Capture the cell that displays the provided text and extract its [X, Y] central coordinate. 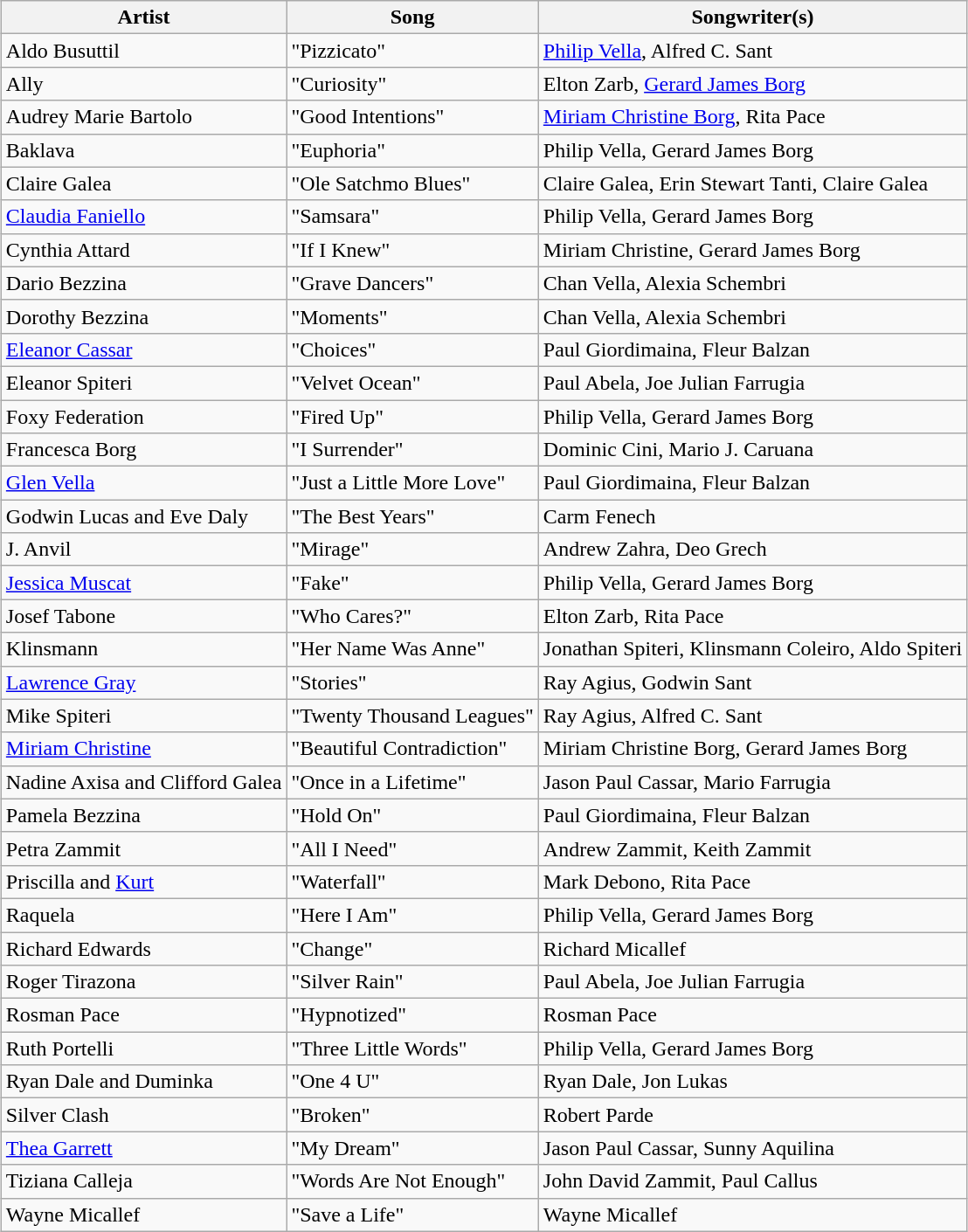
"Fake" [412, 583]
Francesca Borg [143, 450]
Ray Agius, Alfred C. Sant [752, 716]
Richard Micallef [752, 948]
"Hold On" [412, 815]
Miriam Christine [143, 749]
"Broken" [412, 1115]
Richard Edwards [143, 948]
Audrey Marie Bartolo [143, 117]
Klinsmann [143, 649]
"Samsara" [412, 217]
Aldo Busuttil [143, 51]
"Pizzicato" [412, 51]
Thea Garrett [143, 1148]
"Euphoria" [412, 150]
Glen Vella [143, 483]
"Hypnotized" [412, 1015]
Miriam Christine Borg, Gerard James Borg [752, 749]
Foxy Federation [143, 417]
"Once in a Lifetime" [412, 782]
"Here I Am" [412, 915]
Roger Tirazona [143, 982]
Robert Parde [752, 1115]
Elton Zarb, Gerard James Borg [752, 84]
"Change" [412, 948]
Dominic Cini, Mario J. Caruana [752, 450]
Cynthia Attard [143, 250]
Nadine Axisa and Clifford Galea [143, 782]
Raquela [143, 915]
"Three Little Words" [412, 1049]
"Moments" [412, 316]
Petra Zammit [143, 848]
Baklava [143, 150]
"Grave Dancers" [412, 283]
Mike Spiteri [143, 716]
Ruth Portelli [143, 1049]
"Waterfall" [412, 882]
Carm Fenech [752, 516]
"Who Cares?" [412, 616]
Andrew Zammit, Keith Zammit [752, 848]
"Save a Life" [412, 1215]
"My Dream" [412, 1148]
"All I Need" [412, 848]
Jason Paul Cassar, Mario Farrugia [752, 782]
Eleanor Spiteri [143, 383]
Miriam Christine Borg, Rita Pace [752, 117]
"Just a Little More Love" [412, 483]
"If I Knew" [412, 250]
Ray Agius, Godwin Sant [752, 682]
J. Anvil [143, 550]
"Good Intentions" [412, 117]
"Stories" [412, 682]
Lawrence Gray [143, 682]
Mark Debono, Rita Pace [752, 882]
Eleanor Cassar [143, 350]
Andrew Zahra, Deo Grech [752, 550]
Godwin Lucas and Eve Daly [143, 516]
Priscilla and Kurt [143, 882]
Artist [143, 17]
Dorothy Bezzina [143, 316]
Miriam Christine, Gerard James Borg [752, 250]
Philip Vella, Alfred C. Sant [752, 51]
Song [412, 17]
Dario Bezzina [143, 283]
"Her Name Was Anne" [412, 649]
Elton Zarb, Rita Pace [752, 616]
Ryan Dale and Duminka [143, 1082]
"Twenty Thousand Leagues" [412, 716]
Claire Galea, Erin Stewart Tanti, Claire Galea [752, 183]
Silver Clash [143, 1115]
Jason Paul Cassar, Sunny Aquilina [752, 1148]
"Choices" [412, 350]
Claire Galea [143, 183]
John David Zammit, Paul Callus [752, 1181]
"The Best Years" [412, 516]
"One 4 U" [412, 1082]
"Fired Up" [412, 417]
"Mirage" [412, 550]
Ally [143, 84]
Jessica Muscat [143, 583]
"Silver Rain" [412, 982]
"Velvet Ocean" [412, 383]
"I Surrender" [412, 450]
"Beautiful Contradiction" [412, 749]
Claudia Faniello [143, 217]
Josef Tabone [143, 616]
Songwriter(s) [752, 17]
Ryan Dale, Jon Lukas [752, 1082]
Pamela Bezzina [143, 815]
Tiziana Calleja [143, 1181]
"Ole Satchmo Blues" [412, 183]
Jonathan Spiteri, Klinsmann Coleiro, Aldo Spiteri [752, 649]
"Words Are Not Enough" [412, 1181]
"Curiosity" [412, 84]
